Scan for the cell matching the given text and deliver its [x, y] coordinate at center. 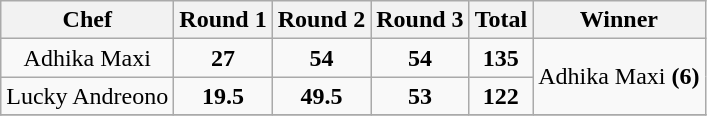
49.5 [321, 96]
Chef [88, 20]
Round 2 [321, 20]
135 [501, 58]
Lucky Andreono [88, 96]
Winner [619, 20]
Total [501, 20]
19.5 [223, 96]
Round 1 [223, 20]
Round 3 [420, 20]
Adhika Maxi (6) [619, 77]
122 [501, 96]
Adhika Maxi [88, 58]
53 [420, 96]
27 [223, 58]
